Return [X, Y] of the center of cell containing provided text 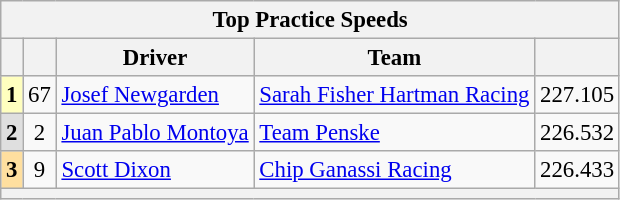
Team Penske [394, 133]
Scott Dixon [155, 170]
226.433 [578, 170]
Top Practice Speeds [310, 20]
Chip Ganassi Racing [394, 170]
227.105 [578, 95]
1 [12, 95]
Team [394, 58]
226.532 [578, 133]
Josef Newgarden [155, 95]
9 [40, 170]
3 [12, 170]
67 [40, 95]
Driver [155, 58]
Juan Pablo Montoya [155, 133]
Sarah Fisher Hartman Racing [394, 95]
